Locate the cell with the specified text and output its (x, y) center coordinate. 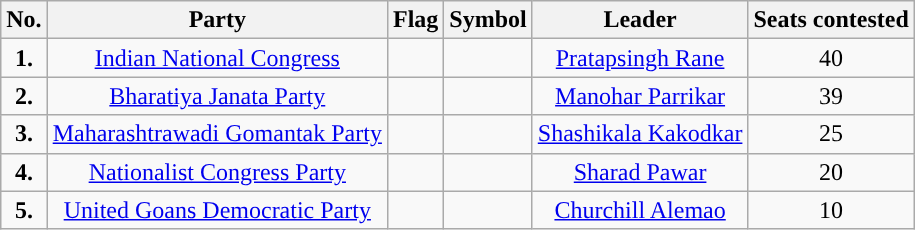
3. (24, 134)
1. (24, 58)
25 (831, 134)
Flag (415, 20)
Manohar Parrikar (640, 96)
Party (217, 20)
Sharad Pawar (640, 172)
Bharatiya Janata Party (217, 96)
Seats contested (831, 20)
Symbol (488, 20)
4. (24, 172)
Maharashtrawadi Gomantak Party (217, 134)
39 (831, 96)
Churchill Alemao (640, 210)
2. (24, 96)
Nationalist Congress Party (217, 172)
Shashikala Kakodkar (640, 134)
Indian National Congress (217, 58)
5. (24, 210)
No. (24, 20)
Pratapsingh Rane (640, 58)
United Goans Democratic Party (217, 210)
Leader (640, 20)
20 (831, 172)
40 (831, 58)
10 (831, 210)
